Capture the cell that displays the provided text and extract its [x, y] central coordinate. 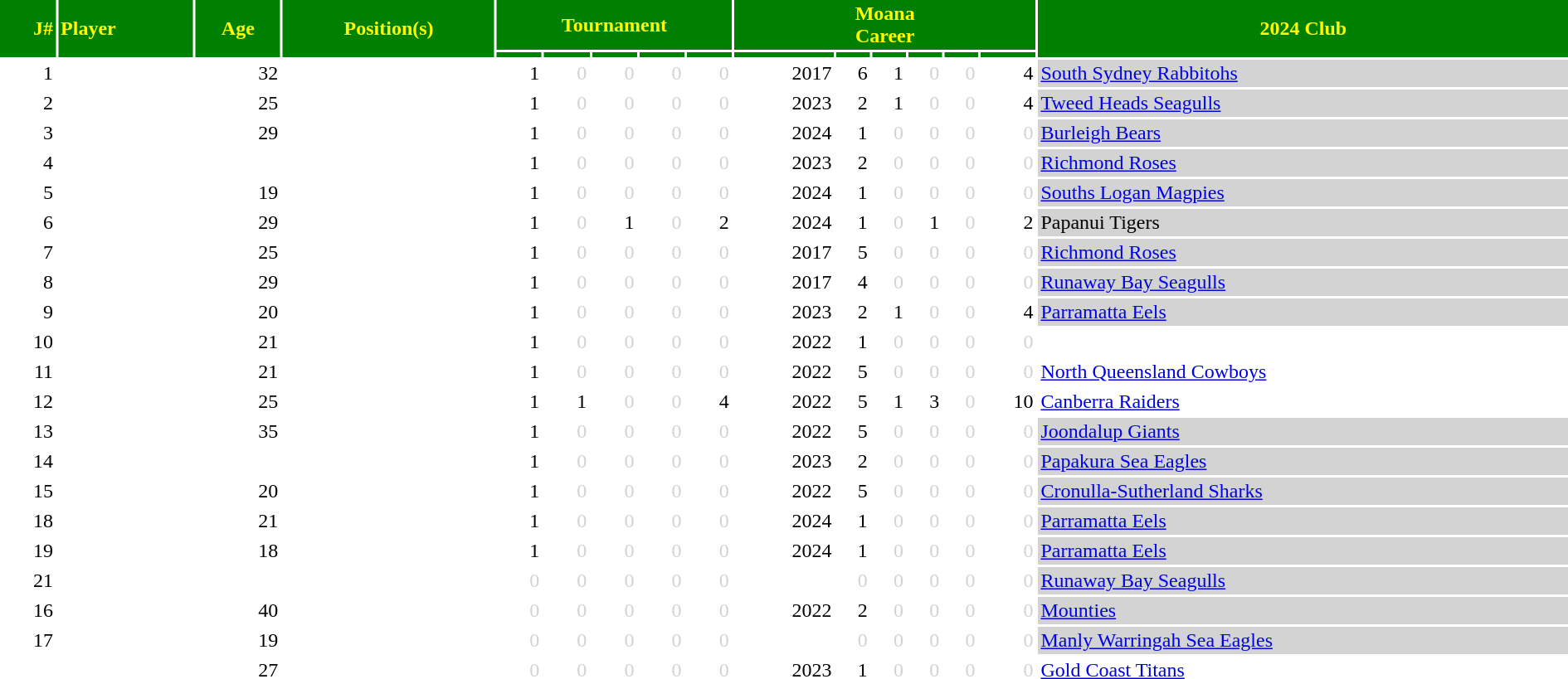
Papanui Tigers [1303, 222]
Manly Warringah Sea Eagles [1303, 640]
Papakura Sea Eagles [1303, 461]
9 [28, 312]
Cronulla-Sutherland Sharks [1303, 491]
Burleigh Bears [1303, 133]
Moana Career [885, 25]
2024 Club [1303, 28]
17 [28, 640]
35 [237, 431]
Mounties [1303, 610]
Player [125, 28]
Canberra Raiders [1303, 401]
8 [28, 282]
J# [28, 28]
Souths Logan Magpies [1303, 192]
Tournament [614, 25]
13 [28, 431]
40 [237, 610]
7 [28, 252]
32 [237, 73]
Age [237, 28]
11 [28, 371]
Joondalup Giants [1303, 431]
12 [28, 401]
14 [28, 461]
North Queensland Cowboys [1303, 371]
16 [28, 610]
Tweed Heads Seagulls [1303, 103]
15 [28, 491]
South Sydney Rabbitohs [1303, 73]
Position(s) [388, 28]
